Output the (X, Y) coordinate of the center of the cell containing the given text.  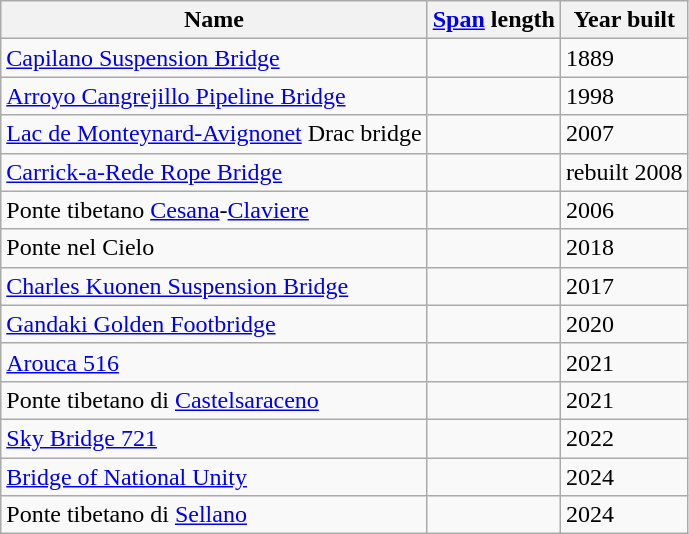
Ponte tibetano di Sellano (214, 515)
2006 (624, 210)
rebuilt 2008 (624, 172)
Year built (624, 20)
2020 (624, 324)
2007 (624, 134)
Sky Bridge 721 (214, 438)
Lac de Monteynard-Avignonet Drac bridge (214, 134)
Ponte tibetano di Castelsaraceno (214, 400)
Arouca 516 (214, 362)
2017 (624, 286)
Name (214, 20)
2018 (624, 248)
Gandaki Golden Footbridge (214, 324)
1998 (624, 96)
Arroyo Cangrejillo Pipeline Bridge (214, 96)
Carrick-a-Rede Rope Bridge (214, 172)
Capilano Suspension Bridge (214, 58)
Ponte tibetano Cesana-Claviere (214, 210)
Ponte nel Cielo (214, 248)
2022 (624, 438)
Charles Kuonen Suspension Bridge (214, 286)
Bridge of National Unity (214, 477)
Span length (494, 20)
1889 (624, 58)
